Provide the (X, Y) coordinate of the cell's center where the given text is located.  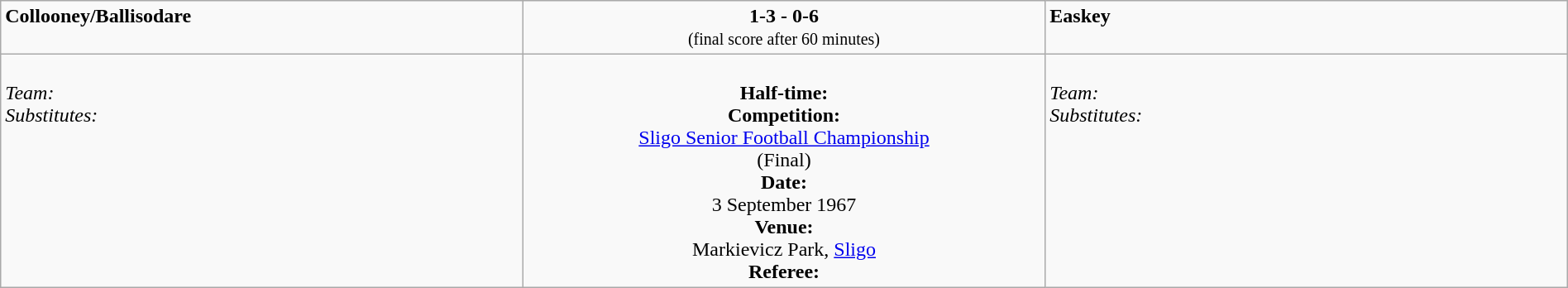
1-3 - 0-6(final score after 60 minutes) (784, 28)
Easkey (1307, 28)
Half-time:Competition:Sligo Senior Football Championship(Final)Date:3 September 1967Venue:Markievicz Park, SligoReferee: (784, 170)
Collooney/Ballisodare (262, 28)
